Pinpoint the cell where the given text exists, returning its (X, Y) midpoint coordinate. 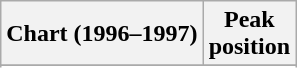
Peakposition (249, 34)
Chart (1996–1997) (102, 34)
